Capture the cell that displays the provided text and extract its [x, y] central coordinate. 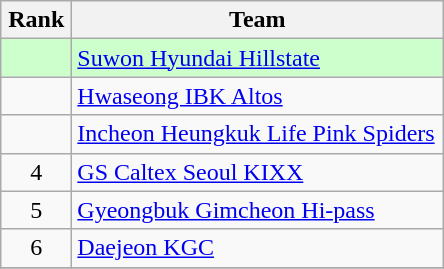
Suwon Hyundai Hillstate [258, 58]
Daejeon KGC [258, 248]
Gyeongbuk Gimcheon Hi-pass [258, 210]
Rank [36, 20]
GS Caltex Seoul KIXX [258, 172]
Hwaseong IBK Altos [258, 96]
Incheon Heungkuk Life Pink Spiders [258, 134]
Team [258, 20]
4 [36, 172]
6 [36, 248]
5 [36, 210]
